Detect which cell encompasses the target text, then output its (x, y) center coordinate. 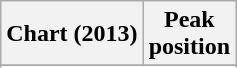
Peakposition (189, 34)
Chart (2013) (72, 34)
